For the text-containing cell, return its midpoint in (x, y) coordinate format. 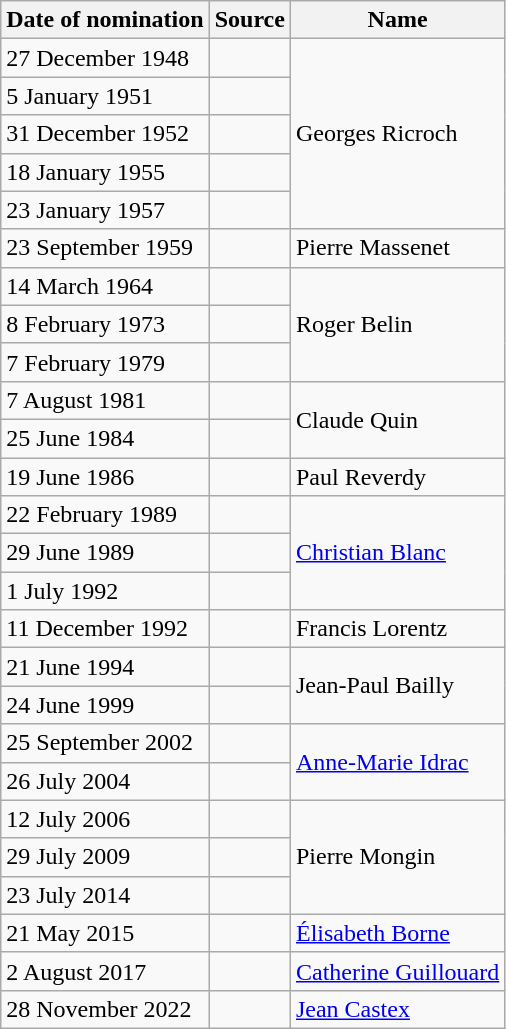
Name (397, 20)
7 February 1979 (105, 362)
Date of nomination (105, 20)
Pierre Massenet (397, 248)
23 July 2014 (105, 895)
29 June 1989 (105, 553)
2 August 2017 (105, 971)
Catherine Guillouard (397, 971)
27 December 1948 (105, 58)
7 August 1981 (105, 400)
21 June 1994 (105, 667)
26 July 2004 (105, 781)
1 July 1992 (105, 591)
Roger Belin (397, 324)
31 December 1952 (105, 134)
8 February 1973 (105, 324)
Paul Reverdy (397, 477)
19 June 1986 (105, 477)
Claude Quin (397, 419)
11 December 1992 (105, 629)
24 June 1999 (105, 705)
22 February 1989 (105, 515)
5 January 1951 (105, 96)
23 January 1957 (105, 210)
Georges Ricroch (397, 134)
12 July 2006 (105, 819)
25 September 2002 (105, 743)
14 March 1964 (105, 286)
29 July 2009 (105, 857)
18 January 1955 (105, 172)
25 June 1984 (105, 438)
Élisabeth Borne (397, 933)
Jean Castex (397, 1009)
Anne-Marie Idrac (397, 762)
Jean-Paul Bailly (397, 686)
28 November 2022 (105, 1009)
23 September 1959 (105, 248)
21 May 2015 (105, 933)
Source (250, 20)
Francis Lorentz (397, 629)
Pierre Mongin (397, 857)
Christian Blanc (397, 553)
